Return the (X, Y) coordinate for the center point of the cell that contains the specified text.  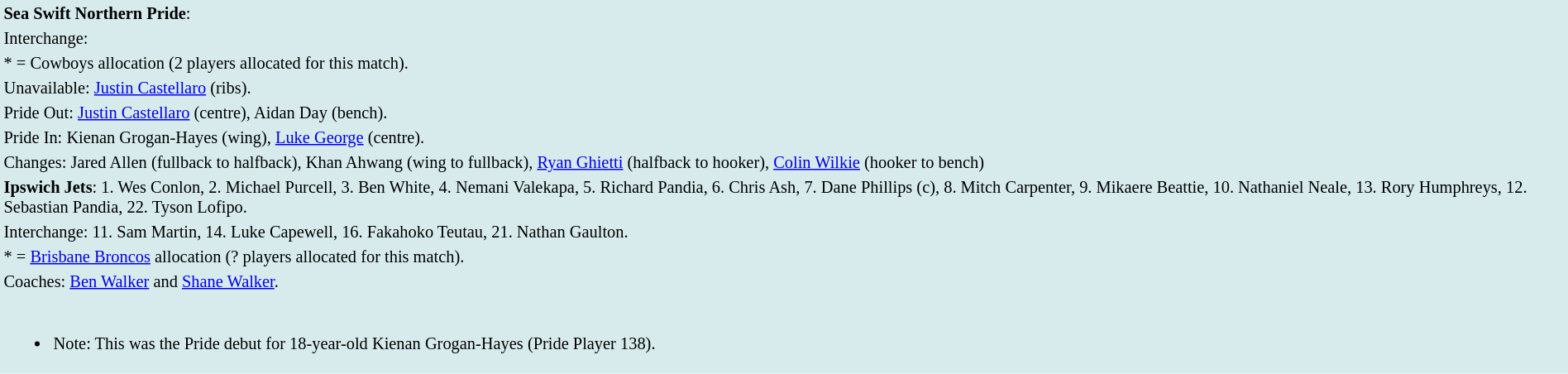
Pride Out: Justin Castellaro (centre), Aidan Day (bench). (784, 113)
* = Cowboys allocation (2 players allocated for this match). (784, 63)
Interchange: 11. Sam Martin, 14. Luke Capewell, 16. Fakahoko Teutau, 21. Nathan Gaulton. (784, 232)
Note: This was the Pride debut for 18-year-old Kienan Grogan-Hayes (Pride Player 138). (784, 333)
Changes: Jared Allen (fullback to halfback), Khan Ahwang (wing to fullback), Ryan Ghietti (halfback to hooker), Colin Wilkie (hooker to bench) (784, 162)
Unavailable: Justin Castellaro (ribs). (784, 88)
Coaches: Ben Walker and Shane Walker. (784, 281)
* = Brisbane Broncos allocation (? players allocated for this match). (784, 257)
Interchange: (784, 38)
Pride In: Kienan Grogan-Hayes (wing), Luke George (centre). (784, 137)
Sea Swift Northern Pride: (784, 13)
